Detect which cell encompasses the target text, then output its [x, y] center coordinate. 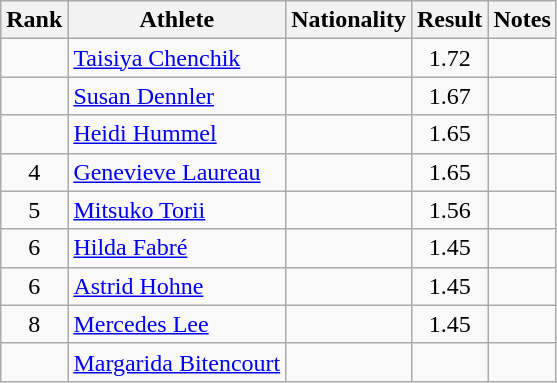
5 [34, 210]
Margarida Bitencourt [177, 362]
1.72 [449, 58]
Result [449, 20]
Taisiya Chenchik [177, 58]
4 [34, 172]
Astrid Hohne [177, 286]
Genevieve Laureau [177, 172]
Nationality [349, 20]
Athlete [177, 20]
Mercedes Lee [177, 324]
Heidi Hummel [177, 134]
Hilda Fabré [177, 248]
Rank [34, 20]
1.56 [449, 210]
Notes [522, 20]
Mitsuko Torii [177, 210]
Susan Dennler [177, 96]
1.67 [449, 96]
8 [34, 324]
